Return the (X, Y) coordinate for the center point of the cell that contains the specified text.  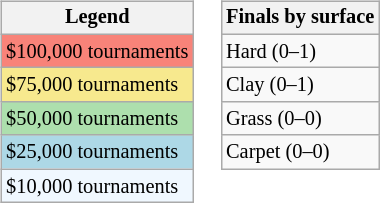
Finals by surface (300, 18)
Carpet (0–0) (300, 152)
$50,000 tournaments (97, 119)
$100,000 tournaments (97, 51)
$10,000 tournaments (97, 186)
Clay (0–1) (300, 85)
Legend (97, 18)
$75,000 tournaments (97, 85)
Grass (0–0) (300, 119)
$25,000 tournaments (97, 152)
Hard (0–1) (300, 51)
